Return the (x, y) coordinate for the center point of the cell that contains the specified text.  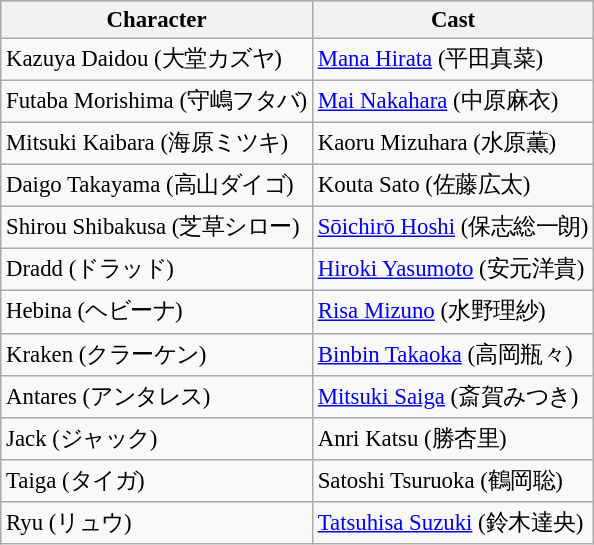
Satoshi Tsuruoka (鶴岡聡) (452, 480)
Tatsuhisa Suzuki (鈴木達央) (452, 522)
Ryu (リュウ) (157, 522)
Kazuya Daidou (大堂カズヤ) (157, 59)
Hiroki Yasumoto (安元洋貴) (452, 270)
Mitsuki Kaibara (海原ミツキ) (157, 144)
Mana Hirata (平田真菜) (452, 59)
Dradd (ドラッド) (157, 270)
Mitsuki Saiga (斎賀みつき) (452, 396)
Anri Katsu (勝杏里) (452, 438)
Shirou Shibakusa (芝草シロー) (157, 228)
Jack (ジャック) (157, 438)
Kaoru Mizuhara (水原薫) (452, 144)
Hebina (ヘビーナ) (157, 312)
Kraken (クラーケン) (157, 354)
Risa Mizuno (水野理紗) (452, 312)
Daigo Takayama (高山ダイゴ) (157, 186)
Character (157, 20)
Mai Nakahara (中原麻衣) (452, 101)
Sōichirō Hoshi (保志総一朗) (452, 228)
Kouta Sato (佐藤広太) (452, 186)
Antares (アンタレス) (157, 396)
Cast (452, 20)
Binbin Takaoka (高岡瓶々) (452, 354)
Futaba Morishima (守嶋フタバ) (157, 101)
Taiga (タイガ) (157, 480)
